Return the [X, Y] coordinate for the center point of the cell that contains the specified text.  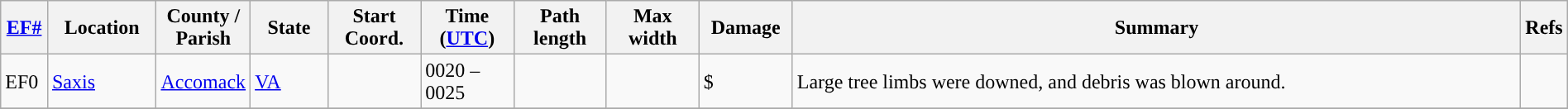
Accomack [203, 81]
Large tree limbs were downed, and debris was blown around. [1156, 81]
State [289, 28]
EF# [25, 28]
Start Coord. [374, 28]
Saxis [101, 81]
Damage [746, 28]
$ [746, 81]
Refs [1544, 28]
Location [101, 28]
EF0 [25, 81]
Path length [560, 28]
Max width [653, 28]
County / Parish [203, 28]
Time (UTC) [467, 28]
0020 – 0025 [467, 81]
Summary [1156, 28]
VA [289, 81]
